Locate the cell with the specified text and output its (x, y) center coordinate. 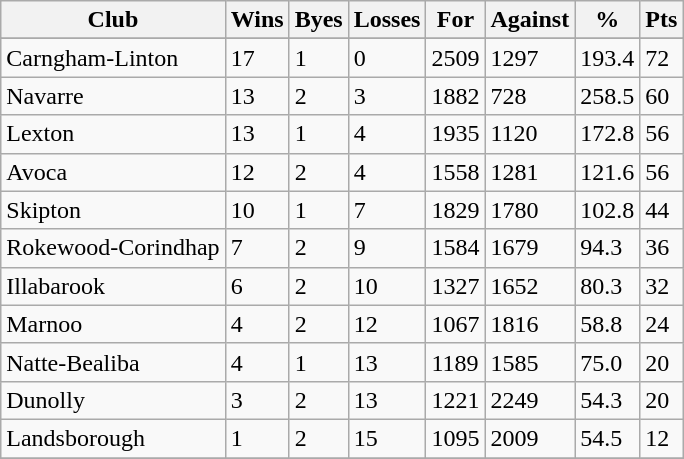
102.8 (608, 210)
Illabarook (113, 286)
Rokewood-Corindhap (113, 248)
Navarre (113, 96)
1780 (530, 210)
2509 (456, 58)
2249 (530, 400)
15 (387, 438)
1221 (456, 400)
0 (387, 58)
121.6 (608, 172)
1297 (530, 58)
36 (662, 248)
% (608, 20)
32 (662, 286)
172.8 (608, 134)
258.5 (608, 96)
44 (662, 210)
1584 (456, 248)
Lexton (113, 134)
Losses (387, 20)
Natte-Bealiba (113, 362)
Dunolly (113, 400)
1095 (456, 438)
Wins (257, 20)
54.5 (608, 438)
Against (530, 20)
1327 (456, 286)
Pts (662, 20)
1558 (456, 172)
Carngham-Linton (113, 58)
Skipton (113, 210)
Avoca (113, 172)
75.0 (608, 362)
Byes (318, 20)
1829 (456, 210)
1281 (530, 172)
Landsborough (113, 438)
193.4 (608, 58)
2009 (530, 438)
6 (257, 286)
24 (662, 324)
1189 (456, 362)
728 (530, 96)
1120 (530, 134)
17 (257, 58)
54.3 (608, 400)
1816 (530, 324)
1652 (530, 286)
58.8 (608, 324)
1585 (530, 362)
Marnoo (113, 324)
72 (662, 58)
1935 (456, 134)
9 (387, 248)
For (456, 20)
94.3 (608, 248)
1882 (456, 96)
60 (662, 96)
Club (113, 20)
80.3 (608, 286)
1679 (530, 248)
1067 (456, 324)
